Pinpoint the cell where the given text exists, returning its (x, y) midpoint coordinate. 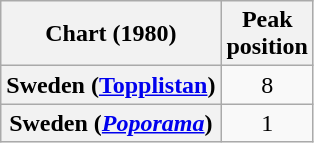
8 (267, 85)
Chart (1980) (111, 34)
Peakposition (267, 34)
1 (267, 123)
Sweden (Poporama) (111, 123)
Sweden (Topplistan) (111, 85)
